Find where the given text appears and provide that cell's center as (x, y) coordinate. 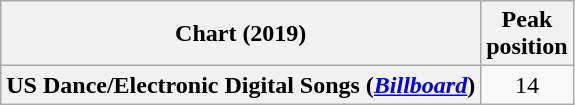
US Dance/Electronic Digital Songs (Billboard) (241, 85)
Chart (2019) (241, 34)
14 (527, 85)
Peakposition (527, 34)
